Locate the cell with the specified text and output its (x, y) center coordinate. 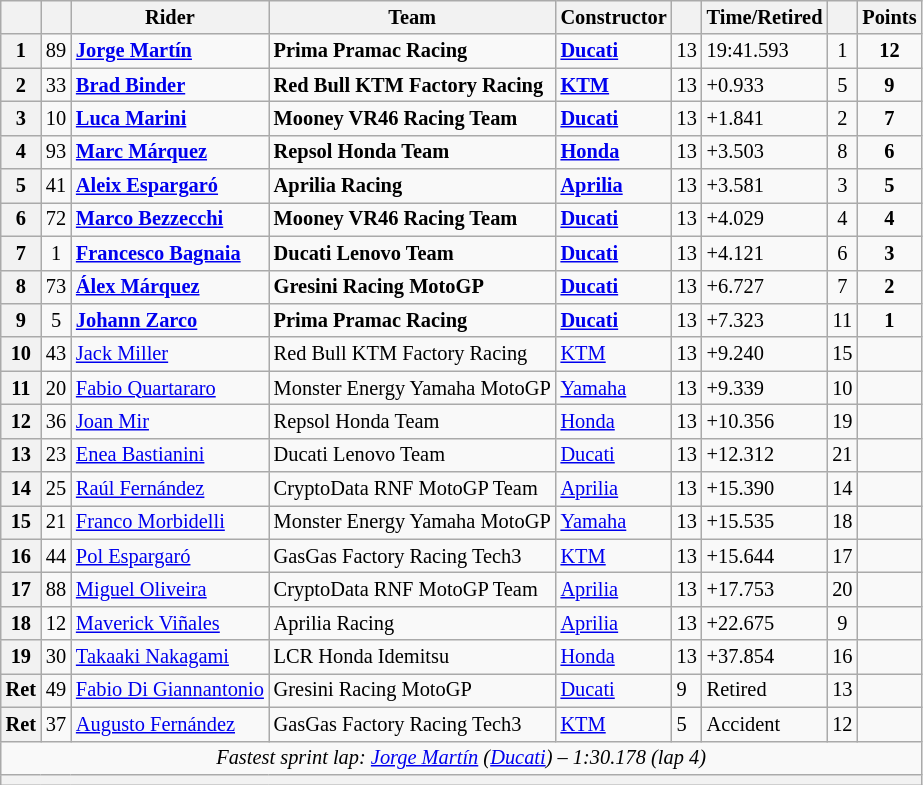
19:41.593 (765, 51)
Team (412, 17)
+22.675 (765, 623)
+9.240 (765, 354)
Points (889, 17)
33 (56, 85)
Maverick Viñales (170, 623)
25 (56, 489)
Rider (170, 17)
LCR Honda Idemitsu (412, 657)
+9.339 (765, 388)
+17.753 (765, 589)
+15.535 (765, 522)
41 (56, 186)
Fabio Quartararo (170, 388)
Fastest sprint lap: Jorge Martín (Ducati) – 1:30.178 (lap 4) (462, 758)
Marco Bezzecchi (170, 219)
44 (56, 556)
+15.390 (765, 489)
Jack Miller (170, 354)
Marc Márquez (170, 152)
Johann Zarco (170, 320)
Raúl Fernández (170, 489)
+3.581 (765, 186)
+4.029 (765, 219)
Jorge Martín (170, 51)
Augusto Fernández (170, 724)
+7.323 (765, 320)
Takaaki Nakagami (170, 657)
Luca Marini (170, 118)
Francesco Bagnaia (170, 253)
93 (56, 152)
Brad Binder (170, 85)
+1.841 (765, 118)
Franco Morbidelli (170, 522)
+37.854 (765, 657)
89 (56, 51)
49 (56, 690)
Retired (765, 690)
Time/Retired (765, 17)
30 (56, 657)
+15.644 (765, 556)
Aleix Espargaró (170, 186)
Pol Espargaró (170, 556)
Miguel Oliveira (170, 589)
88 (56, 589)
43 (56, 354)
37 (56, 724)
Constructor (614, 17)
Álex Márquez (170, 287)
Fabio Di Giannantonio (170, 690)
+3.503 (765, 152)
+6.727 (765, 287)
+4.121 (765, 253)
Enea Bastianini (170, 455)
+10.356 (765, 421)
36 (56, 421)
+0.933 (765, 85)
73 (56, 287)
23 (56, 455)
+12.312 (765, 455)
Accident (765, 724)
72 (56, 219)
Joan Mir (170, 421)
